Pinpoint the cell where the given text exists, returning its [x, y] midpoint coordinate. 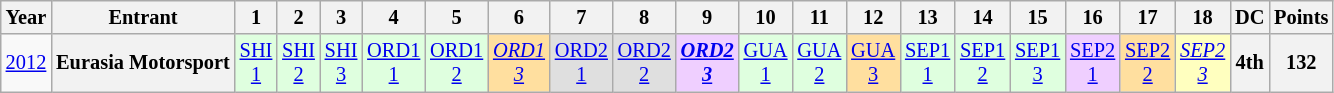
18 [1202, 17]
SEP12 [982, 63]
SEP22 [1148, 63]
6 [519, 17]
17 [1148, 17]
12 [873, 17]
8 [644, 17]
11 [819, 17]
GUA1 [766, 63]
SEP11 [928, 63]
2 [298, 17]
ORD22 [644, 63]
Entrant [143, 17]
ORD11 [394, 63]
ORD13 [519, 63]
GUA3 [873, 63]
ORD21 [582, 63]
16 [1092, 17]
Points [1301, 17]
4 [394, 17]
SEP13 [1038, 63]
5 [456, 17]
13 [928, 17]
7 [582, 17]
ORD23 [708, 63]
SHI1 [256, 63]
9 [708, 17]
1 [256, 17]
SHI3 [342, 63]
2012 [26, 63]
ORD12 [456, 63]
14 [982, 17]
DC [1250, 17]
3 [342, 17]
Year [26, 17]
SHI2 [298, 63]
15 [1038, 17]
Eurasia Motorsport [143, 63]
SEP21 [1092, 63]
132 [1301, 63]
SEP23 [1202, 63]
10 [766, 17]
4th [1250, 63]
GUA2 [819, 63]
